Scan for the cell matching the given text and deliver its (X, Y) coordinate at center. 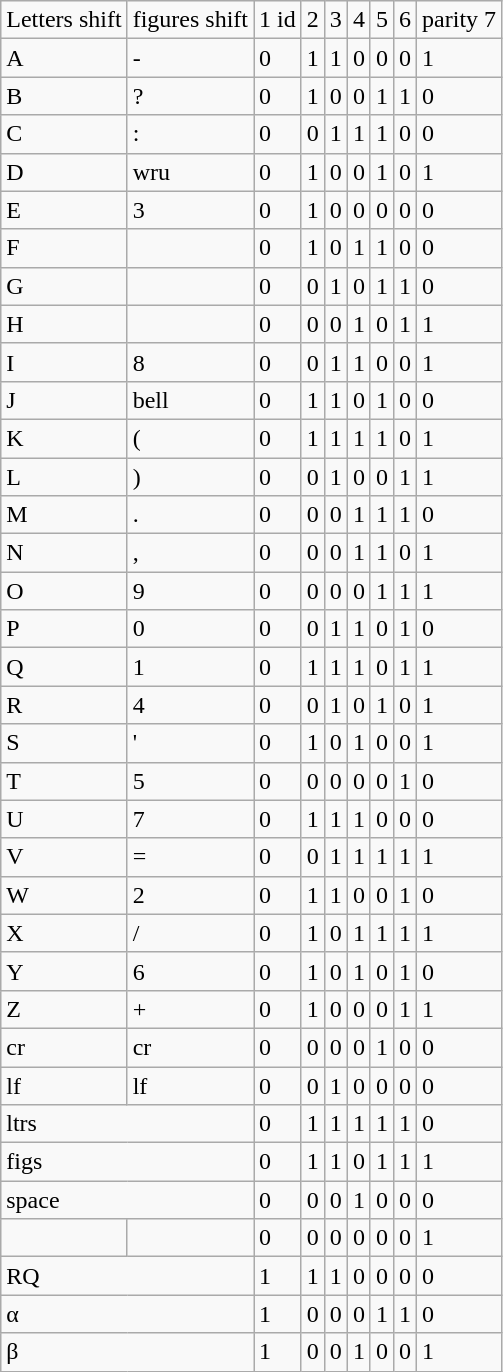
B (64, 96)
ltrs (128, 1124)
H (64, 324)
1 id (278, 20)
E (64, 210)
' (190, 743)
T (64, 781)
7 (190, 819)
α (128, 1314)
: (190, 134)
A (64, 58)
P (64, 629)
Z (64, 1009)
/ (190, 933)
W (64, 895)
X (64, 933)
S (64, 743)
figures shift (190, 20)
Letters shift (64, 20)
) (190, 477)
? (190, 96)
β (128, 1352)
F (64, 248)
D (64, 172)
, (190, 553)
+ (190, 1009)
M (64, 515)
K (64, 438)
R (64, 705)
J (64, 400)
I (64, 362)
= (190, 857)
- (190, 58)
Y (64, 971)
V (64, 857)
9 (190, 591)
space (128, 1200)
RQ (128, 1276)
L (64, 477)
parity 7 (460, 20)
wru (190, 172)
U (64, 819)
N (64, 553)
Q (64, 667)
( (190, 438)
O (64, 591)
G (64, 286)
. (190, 515)
8 (190, 362)
C (64, 134)
figs (128, 1162)
bell (190, 400)
